Locate the cell with the specified text and output its [x, y] center coordinate. 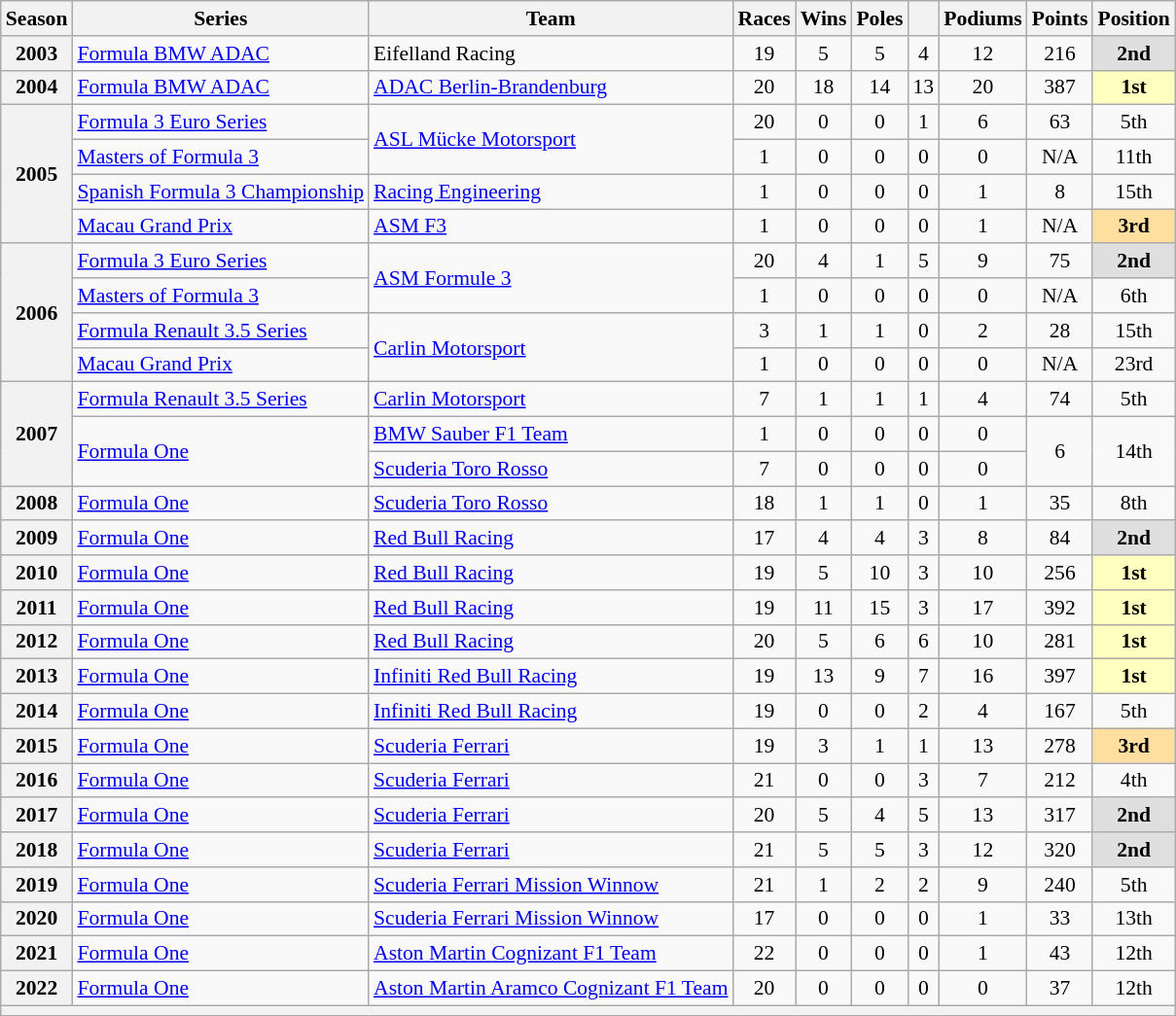
Aston Martin Aramco Cognizant F1 Team [551, 989]
2014 [37, 712]
387 [1060, 88]
63 [1060, 123]
Races [765, 18]
14 [879, 88]
Eifelland Racing [551, 53]
Racing Engineering [551, 192]
15 [879, 608]
ASL Mücke Motorsport [551, 140]
28 [1060, 331]
Season [37, 18]
2009 [37, 539]
8th [1133, 504]
ASM F3 [551, 227]
2019 [37, 885]
2011 [37, 608]
75 [1060, 262]
14th [1133, 451]
2021 [37, 954]
240 [1060, 885]
84 [1060, 539]
392 [1060, 608]
Team [551, 18]
2003 [37, 53]
35 [1060, 504]
167 [1060, 712]
2017 [37, 816]
2012 [37, 642]
6th [1133, 296]
4th [1133, 781]
Aston Martin Cognizant F1 Team [551, 954]
22 [765, 954]
2004 [37, 88]
43 [1060, 954]
278 [1060, 746]
ASM Formule 3 [551, 278]
256 [1060, 573]
2008 [37, 504]
11th [1133, 158]
Series [220, 18]
37 [1060, 989]
2013 [37, 677]
2005 [37, 174]
Wins [824, 18]
Poles [879, 18]
BMW Sauber F1 Team [551, 435]
212 [1060, 781]
13th [1133, 919]
Points [1060, 18]
2022 [37, 989]
320 [1060, 850]
23rd [1133, 365]
11 [824, 608]
ADAC Berlin-Brandenburg [551, 88]
2006 [37, 313]
397 [1060, 677]
16 [982, 677]
2015 [37, 746]
281 [1060, 642]
2010 [37, 573]
2018 [37, 850]
Podiums [982, 18]
33 [1060, 919]
216 [1060, 53]
2020 [37, 919]
2016 [37, 781]
Spanish Formula 3 Championship [220, 192]
Position [1133, 18]
2007 [37, 434]
74 [1060, 400]
317 [1060, 816]
